From the cell containing the given text, extract its center point as [x, y] coordinate. 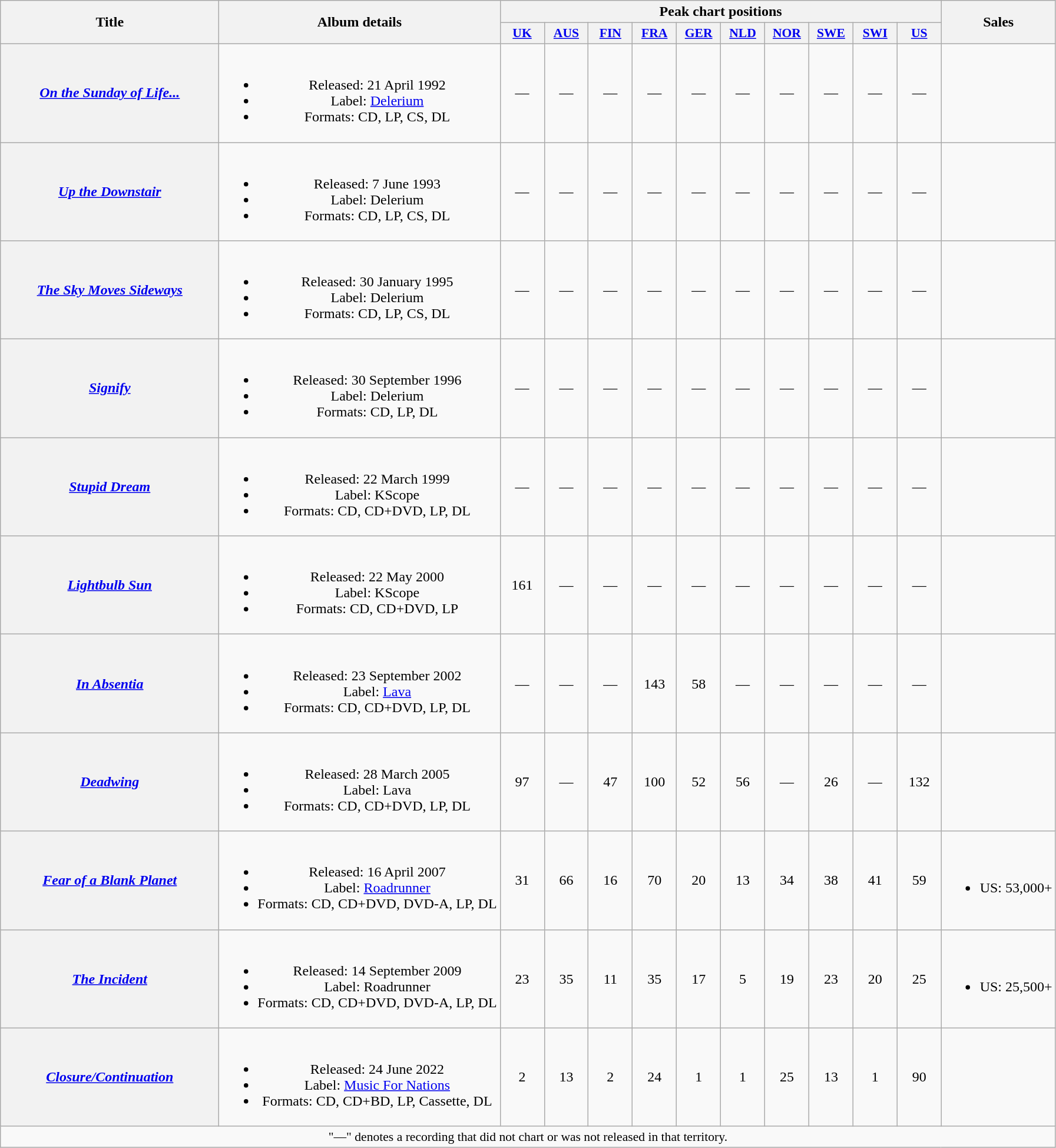
UK [522, 34]
The Incident [110, 979]
NLD [743, 34]
The Sky Moves Sideways [110, 290]
24 [655, 1077]
Sales [998, 22]
59 [919, 880]
FRA [655, 34]
AUS [567, 34]
41 [875, 880]
Up the Downstair [110, 192]
16 [610, 880]
132 [919, 782]
19 [787, 979]
In Absentia [110, 683]
Lightbulb Sun [110, 585]
Released: 23 September 2002Label: LavaFormats: CD, CD+DVD, LP, DL [359, 683]
Released: 22 March 1999Label: KScopeFormats: CD, CD+DVD, LP, DL [359, 487]
Released: 21 April 1992Label: DeleriumFormats: CD, LP, CS, DL [359, 93]
Stupid Dream [110, 487]
Released: 16 April 2007Label: RoadrunnerFormats: CD, CD+DVD, DVD-A, LP, DL [359, 880]
Closure/Continuation [110, 1077]
70 [655, 880]
11 [610, 979]
58 [699, 683]
GER [699, 34]
38 [830, 880]
47 [610, 782]
US: 25,500+ [998, 979]
56 [743, 782]
Fear of a Blank Planet [110, 880]
Released: 30 September 1996Label: DeleriumFormats: CD, LP, DL [359, 389]
Released: 30 January 1995Label: DeleriumFormats: CD, LP, CS, DL [359, 290]
90 [919, 1077]
NOR [787, 34]
5 [743, 979]
US [919, 34]
US: 53,000+ [998, 880]
161 [522, 585]
Released: 7 June 1993Label: DeleriumFormats: CD, LP, CS, DL [359, 192]
Deadwing [110, 782]
26 [830, 782]
100 [655, 782]
Released: 24 June 2022Label: Music For NationsFormats: CD, CD+BD, LP, Cassette, DL [359, 1077]
66 [567, 880]
Album details [359, 22]
FIN [610, 34]
Peak chart positions [721, 12]
Signify [110, 389]
Released: 14 September 2009Label: RoadrunnerFormats: CD, CD+DVD, DVD-A, LP, DL [359, 979]
143 [655, 683]
Title [110, 22]
SWI [875, 34]
52 [699, 782]
17 [699, 979]
34 [787, 880]
Released: 28 March 2005Label: LavaFormats: CD, CD+DVD, LP, DL [359, 782]
On the Sunday of Life... [110, 93]
97 [522, 782]
"—" denotes a recording that did not chart or was not released in that territory. [528, 1137]
SWE [830, 34]
Released: 22 May 2000Label: KScopeFormats: CD, CD+DVD, LP [359, 585]
31 [522, 880]
